Find where the given text appears and provide that cell's center as [x, y] coordinate. 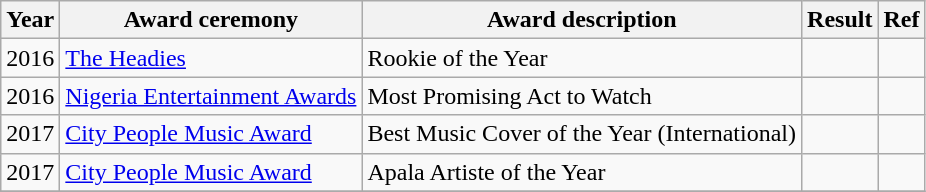
Ref [902, 20]
Nigeria Entertainment Awards [211, 96]
Rookie of the Year [582, 58]
Best Music Cover of the Year (International) [582, 134]
Year [30, 20]
Most Promising Act to Watch [582, 96]
Award ceremony [211, 20]
The Headies [211, 58]
Award description [582, 20]
Result [840, 20]
Apala Artiste of the Year [582, 172]
